Provide the [x, y] coordinate of the cell's center where the given text is located.  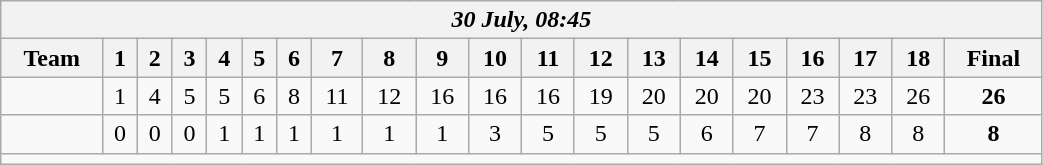
Team [52, 58]
13 [654, 58]
19 [600, 96]
17 [866, 58]
15 [760, 58]
30 July, 08:45 [522, 20]
18 [918, 58]
14 [706, 58]
10 [496, 58]
Final [994, 58]
9 [442, 58]
2 [154, 58]
